Return the [X, Y] coordinate for the center point of the cell that contains the specified text.  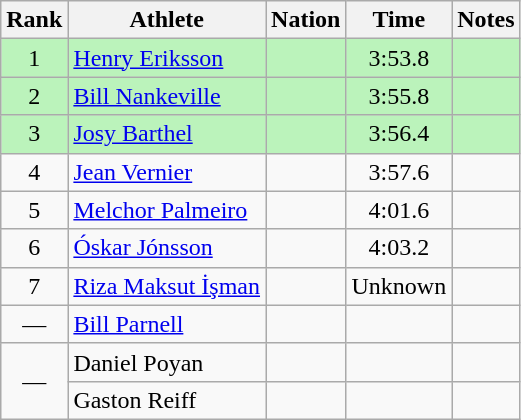
Gaston Reiff [167, 400]
Henry Eriksson [167, 58]
Notes [486, 20]
3:53.8 [399, 58]
2 [34, 96]
Riza Maksut İşman [167, 286]
1 [34, 58]
Melchor Palmeiro [167, 210]
3:57.6 [399, 172]
Time [399, 20]
4:03.2 [399, 248]
Jean Vernier [167, 172]
4 [34, 172]
Bill Nankeville [167, 96]
3 [34, 134]
Josy Barthel [167, 134]
7 [34, 286]
3:56.4 [399, 134]
Óskar Jónsson [167, 248]
Athlete [167, 20]
Unknown [399, 286]
Nation [306, 20]
5 [34, 210]
4:01.6 [399, 210]
3:55.8 [399, 96]
Rank [34, 20]
6 [34, 248]
Daniel Poyan [167, 362]
Bill Parnell [167, 324]
